Extract the (x, y) coordinate from the center of the cell holding the provided text.  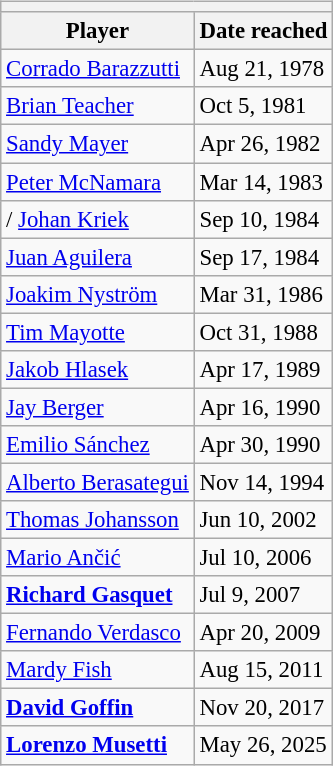
Peter McNamara (98, 181)
Oct 5, 1981 (264, 106)
Mar 14, 1983 (264, 181)
Alberto Berasategui (98, 482)
May 26, 2025 (264, 745)
Apr 26, 1982 (264, 144)
Jul 10, 2006 (264, 557)
Aug 15, 2011 (264, 670)
Jun 10, 2002 (264, 520)
Thomas Johansson (98, 520)
Jul 9, 2007 (264, 595)
Brian Teacher (98, 106)
Sandy Mayer (98, 144)
Lorenzo Musetti (98, 745)
Corrado Barazzutti (98, 69)
Joakim Nyström (98, 294)
Richard Gasquet (98, 595)
Juan Aguilera (98, 257)
Player (98, 31)
David Goffin (98, 708)
Apr 16, 1990 (264, 407)
Oct 31, 1988 (264, 332)
Fernando Verdasco (98, 633)
Emilio Sánchez (98, 445)
Apr 17, 1989 (264, 369)
Apr 20, 2009 (264, 633)
Sep 10, 1984 (264, 219)
Mar 31, 1986 (264, 294)
Date reached (264, 31)
Jakob Hlasek (98, 369)
Sep 17, 1984 (264, 257)
/ Johan Kriek (98, 219)
Aug 21, 1978 (264, 69)
Jay Berger (98, 407)
Nov 20, 2017 (264, 708)
Nov 14, 1994 (264, 482)
Mario Ančić (98, 557)
Apr 30, 1990 (264, 445)
Tim Mayotte (98, 332)
Mardy Fish (98, 670)
